Determine the [x, y] coordinate at the center of the cell enclosing the given text.  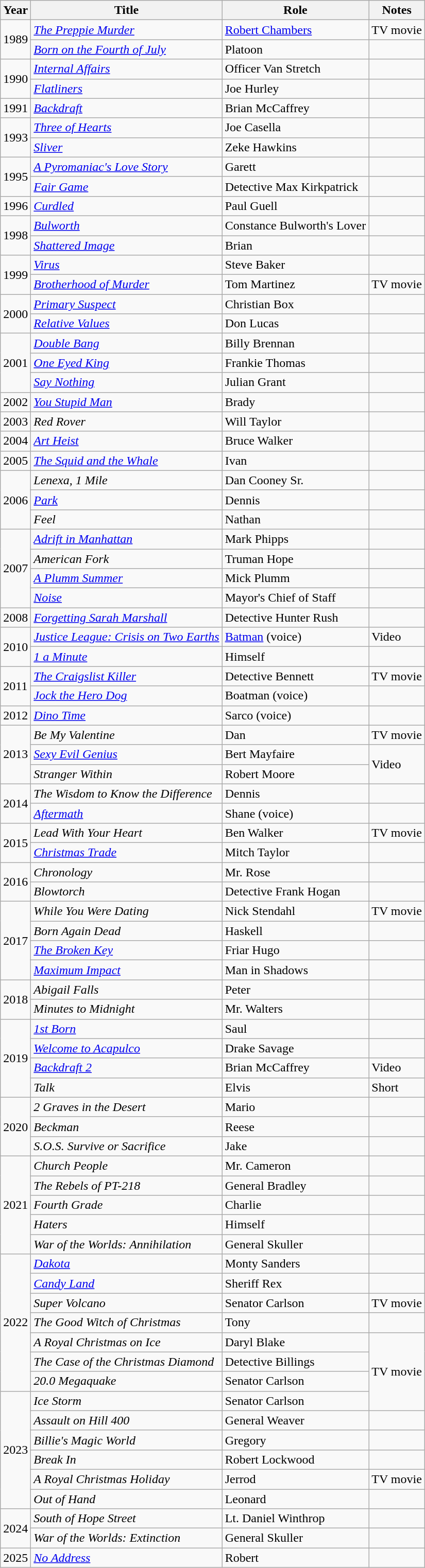
1996 [15, 206]
Mr. Rose [296, 872]
Dino Time [127, 715]
Born Again Dead [127, 931]
Talk [127, 1087]
2014 [15, 803]
2001 [15, 363]
Sliver [127, 147]
Joe Casella [296, 128]
Notes [397, 10]
Maximum Impact [127, 970]
1991 [15, 108]
Church People [127, 1166]
Double Bang [127, 343]
Lenexa, 1 Mile [127, 480]
Will Taylor [296, 421]
The Broken Key [127, 950]
While You Were Dating [127, 911]
Stranger Within [127, 774]
Man in Shadows [296, 970]
2010 [15, 647]
Tony [296, 1323]
General Weaver [296, 1420]
Brian [296, 245]
Garett [296, 167]
Detective Max Kirkpatrick [296, 186]
War of the Worlds: Annihilation [127, 1244]
Christian Box [296, 304]
Park [127, 500]
Leonard [296, 1499]
Sexy Evil Genius [127, 754]
Brotherhood of Murder [127, 285]
2013 [15, 754]
Daryl Blake [296, 1342]
Ben Walker [296, 833]
American Fork [127, 558]
Red Rover [127, 421]
Forgetting Sarah Marshall [127, 618]
The Squid and the Whale [127, 461]
1998 [15, 235]
Bulworth [127, 225]
2020 [15, 1126]
Jake [296, 1146]
Bruce Walker [296, 441]
War of the Worlds: Extinction [127, 1538]
Elvis [296, 1087]
1990 [15, 79]
Gregory [296, 1440]
Dakota [127, 1264]
Backdraft 2 [127, 1068]
Bert Mayfaire [296, 754]
Frankie Thomas [296, 363]
Primary Suspect [127, 304]
Fair Game [127, 186]
2005 [15, 461]
Jerrod [296, 1479]
Mitch Taylor [296, 852]
Sheriff Rex [296, 1283]
Jock the Hero Dog [127, 696]
1995 [15, 177]
2 Graves in the Desert [127, 1107]
Say Nothing [127, 382]
Title [127, 10]
Virus [127, 265]
1989 [15, 40]
Steve Baker [296, 265]
Joe Hurley [296, 89]
Ice Storm [127, 1401]
Born on the Fourth of July [127, 49]
Julian Grant [296, 382]
2019 [15, 1058]
2006 [15, 500]
Break In [127, 1459]
Relative Values [127, 324]
Reese [296, 1126]
Zeke Hawkins [296, 147]
2018 [15, 999]
Role [296, 10]
Lt. Daniel Winthrop [296, 1519]
Christmas Trade [127, 852]
Beckman [127, 1126]
1 a Minute [127, 657]
Super Volcano [127, 1303]
Billie's Magic World [127, 1440]
2004 [15, 441]
2000 [15, 314]
Don Lucas [296, 324]
Mick Plumm [296, 578]
One Eyed King [127, 363]
Dan Cooney Sr. [296, 480]
A Royal Christmas on Ice [127, 1342]
The Preppie Murder [127, 30]
Robert [296, 1558]
Platoon [296, 49]
Peter [296, 990]
Three of Hearts [127, 128]
Truman Hope [296, 558]
2002 [15, 402]
2021 [15, 1205]
Monty Sanders [296, 1264]
The Craigslist Killer [127, 676]
Charlie [296, 1205]
General Bradley [296, 1185]
A Pyromaniac's Love Story [127, 167]
Adrift in Manhattan [127, 539]
Out of Hand [127, 1499]
Candy Land [127, 1283]
Curdled [127, 206]
Mr. Walters [296, 1009]
20.0 Megaquake [127, 1381]
Detective Frank Hogan [296, 892]
Mark Phipps [296, 539]
Mario [296, 1107]
Short [397, 1087]
2023 [15, 1450]
Flatliners [127, 89]
Backdraft [127, 108]
Detective Hunter Rush [296, 618]
A Plumm Summer [127, 578]
Batman (voice) [296, 637]
1st Born [127, 1029]
You Stupid Man [127, 402]
Abigail Falls [127, 990]
The Good Witch of Christmas [127, 1323]
Fourth Grade [127, 1205]
2008 [15, 618]
2025 [15, 1558]
Blowtorch [127, 892]
Chronology [127, 872]
2022 [15, 1323]
Noise [127, 598]
Year [15, 10]
A Royal Christmas Holiday [127, 1479]
Art Heist [127, 441]
2017 [15, 941]
Feel [127, 519]
1999 [15, 275]
Haskell [296, 931]
Officer Van Stretch [296, 69]
Robert Chambers [296, 30]
No Address [127, 1558]
The Rebels of PT-218 [127, 1185]
2016 [15, 882]
S.O.S. Survive or Sacrifice [127, 1146]
Paul Guell [296, 206]
Welcome to Acapulco [127, 1048]
Tom Martinez [296, 285]
Ivan [296, 461]
The Wisdom to Know the Difference [127, 794]
Mr. Cameron [296, 1166]
Aftermath [127, 813]
Billy Brennan [296, 343]
Friar Hugo [296, 950]
Justice League: Crisis on Two Earths [127, 637]
Robert Lockwood [296, 1459]
Nathan [296, 519]
Drake Savage [296, 1048]
Minutes to Midnight [127, 1009]
Haters [127, 1225]
South of Hope Street [127, 1519]
Mayor's Chief of Staff [296, 598]
Shane (voice) [296, 813]
Constance Bulworth's Lover [296, 225]
1993 [15, 137]
Detective Bennett [296, 676]
The Case of the Christmas Diamond [127, 1362]
Brady [296, 402]
Shattered Image [127, 245]
Be My Valentine [127, 735]
2011 [15, 686]
Robert Moore [296, 774]
Assault on Hill 400 [127, 1420]
Saul [296, 1029]
Nick Stendahl [296, 911]
2003 [15, 421]
Lead With Your Heart [127, 833]
2015 [15, 842]
2024 [15, 1528]
Sarco (voice) [296, 715]
Detective Billings [296, 1362]
Dan [296, 735]
Internal Affairs [127, 69]
Boatman (voice) [296, 696]
2007 [15, 568]
2012 [15, 715]
